Return [X, Y] of the center of cell containing provided text 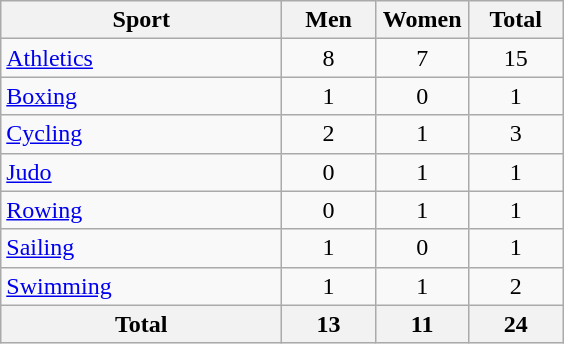
24 [516, 324]
Women [422, 20]
7 [422, 58]
11 [422, 324]
Swimming [142, 286]
Boxing [142, 96]
Sailing [142, 248]
15 [516, 58]
Athletics [142, 58]
Men [329, 20]
13 [329, 324]
Judo [142, 172]
Sport [142, 20]
3 [516, 134]
Cycling [142, 134]
Rowing [142, 210]
8 [329, 58]
